Extract the (x, y) coordinate from the center of the cell holding the provided text.  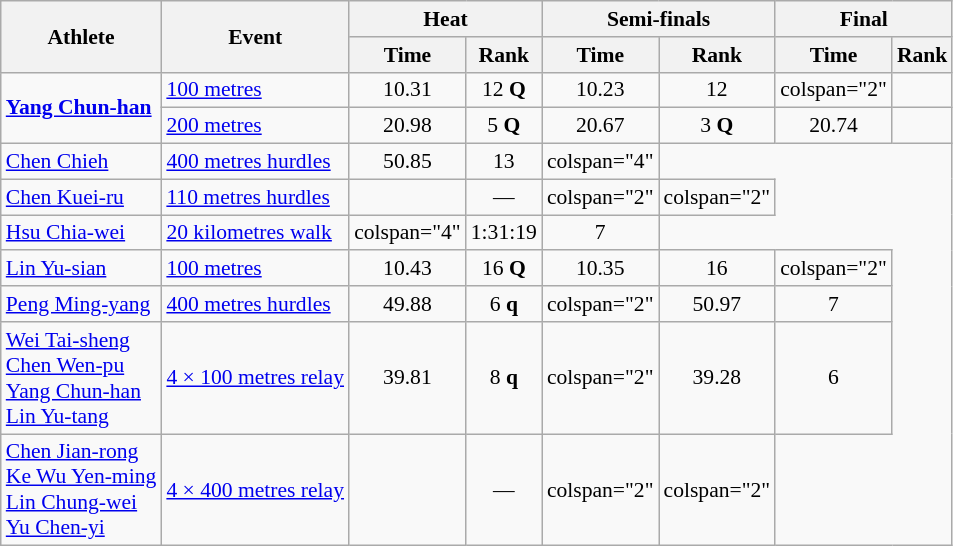
Lin Yu-sian (82, 269)
110 metres hurdles (255, 197)
Final (864, 19)
16 (718, 269)
20.67 (600, 126)
Event (255, 36)
Yang Chun-han (82, 108)
5 Q (504, 126)
Chen Kuei-ru (82, 197)
Hsu Chia-wei (82, 233)
13 (504, 162)
4 × 100 metres relay (255, 378)
50.97 (718, 304)
Chen Chieh (82, 162)
Athlete (82, 36)
12 Q (504, 90)
39.28 (718, 378)
6 (834, 378)
3 Q (718, 126)
Chen Jian-rongKe Wu Yen-mingLin Chung-weiYu Chen-yi (82, 490)
39.81 (408, 378)
10.43 (408, 269)
16 Q (504, 269)
50.85 (408, 162)
8 q (504, 378)
20.74 (834, 126)
4 × 400 metres relay (255, 490)
49.88 (408, 304)
6 q (504, 304)
10.23 (600, 90)
20 kilometres walk (255, 233)
20.98 (408, 126)
Heat (446, 19)
Semi-finals (658, 19)
10.31 (408, 90)
12 (718, 90)
Wei Tai-shengChen Wen-puYang Chun-hanLin Yu-tang (82, 378)
10.35 (600, 269)
Peng Ming-yang (82, 304)
1:31:19 (504, 233)
200 metres (255, 126)
